Extract the (X, Y) coordinate from the center of the cell holding the provided text.  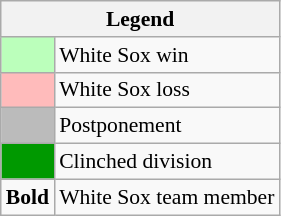
Legend (140, 19)
Bold (28, 197)
White Sox loss (166, 90)
Clinched division (166, 162)
Postponement (166, 126)
White Sox win (166, 55)
White Sox team member (166, 197)
